Output the (X, Y) coordinate of the center of the cell containing the given text.  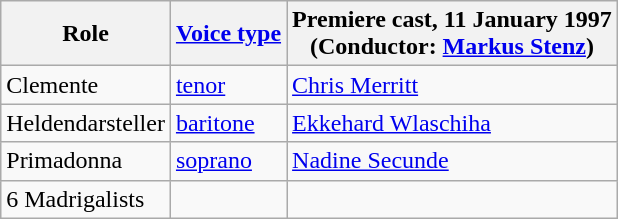
Nadine Secunde (452, 161)
soprano (228, 161)
Clemente (86, 85)
Voice type (228, 34)
Premiere cast, 11 January 1997(Conductor: Markus Stenz) (452, 34)
6 Madrigalists (86, 199)
tenor (228, 85)
Primadonna (86, 161)
Chris Merritt (452, 85)
Ekkehard Wlaschiha (452, 123)
baritone (228, 123)
Role (86, 34)
Heldendarsteller (86, 123)
